Pinpoint the cell where the given text exists, returning its (x, y) midpoint coordinate. 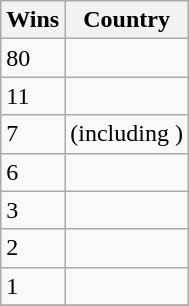
7 (33, 134)
1 (33, 286)
(including ) (127, 134)
Country (127, 20)
2 (33, 248)
3 (33, 210)
11 (33, 96)
Wins (33, 20)
6 (33, 172)
80 (33, 58)
